Pinpoint the cell where the given text exists, returning its (X, Y) midpoint coordinate. 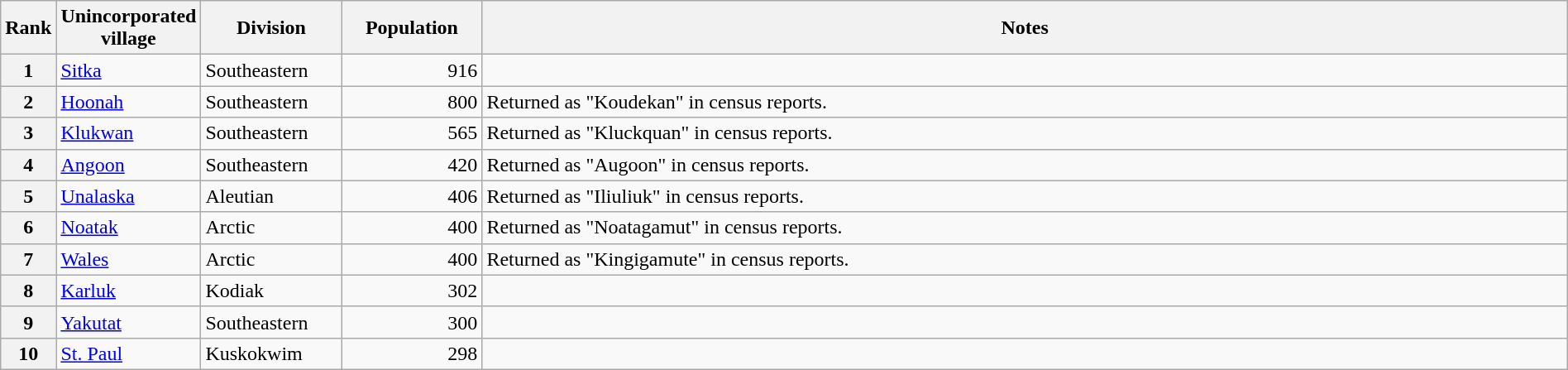
Hoonah (129, 102)
Aleutian (271, 196)
Notes (1025, 28)
Unincorporated village (129, 28)
2 (28, 102)
Yakutat (129, 322)
Kuskokwim (271, 353)
Klukwan (129, 133)
Returned as "Noatagamut" in census reports. (1025, 228)
Division (271, 28)
Kodiak (271, 291)
Returned as "Koudekan" in census reports. (1025, 102)
Rank (28, 28)
302 (412, 291)
Returned as "Augoon" in census reports. (1025, 165)
Wales (129, 259)
9 (28, 322)
Karluk (129, 291)
1 (28, 70)
300 (412, 322)
Sitka (129, 70)
406 (412, 196)
Returned as "Iliuliuk" in census reports. (1025, 196)
Population (412, 28)
10 (28, 353)
298 (412, 353)
3 (28, 133)
420 (412, 165)
800 (412, 102)
565 (412, 133)
Returned as "Kingigamute" in census reports. (1025, 259)
Unalaska (129, 196)
Noatak (129, 228)
6 (28, 228)
Angoon (129, 165)
4 (28, 165)
Returned as "Kluckquan" in census reports. (1025, 133)
8 (28, 291)
5 (28, 196)
St. Paul (129, 353)
916 (412, 70)
7 (28, 259)
